Scan for the cell matching the given text and deliver its (x, y) coordinate at center. 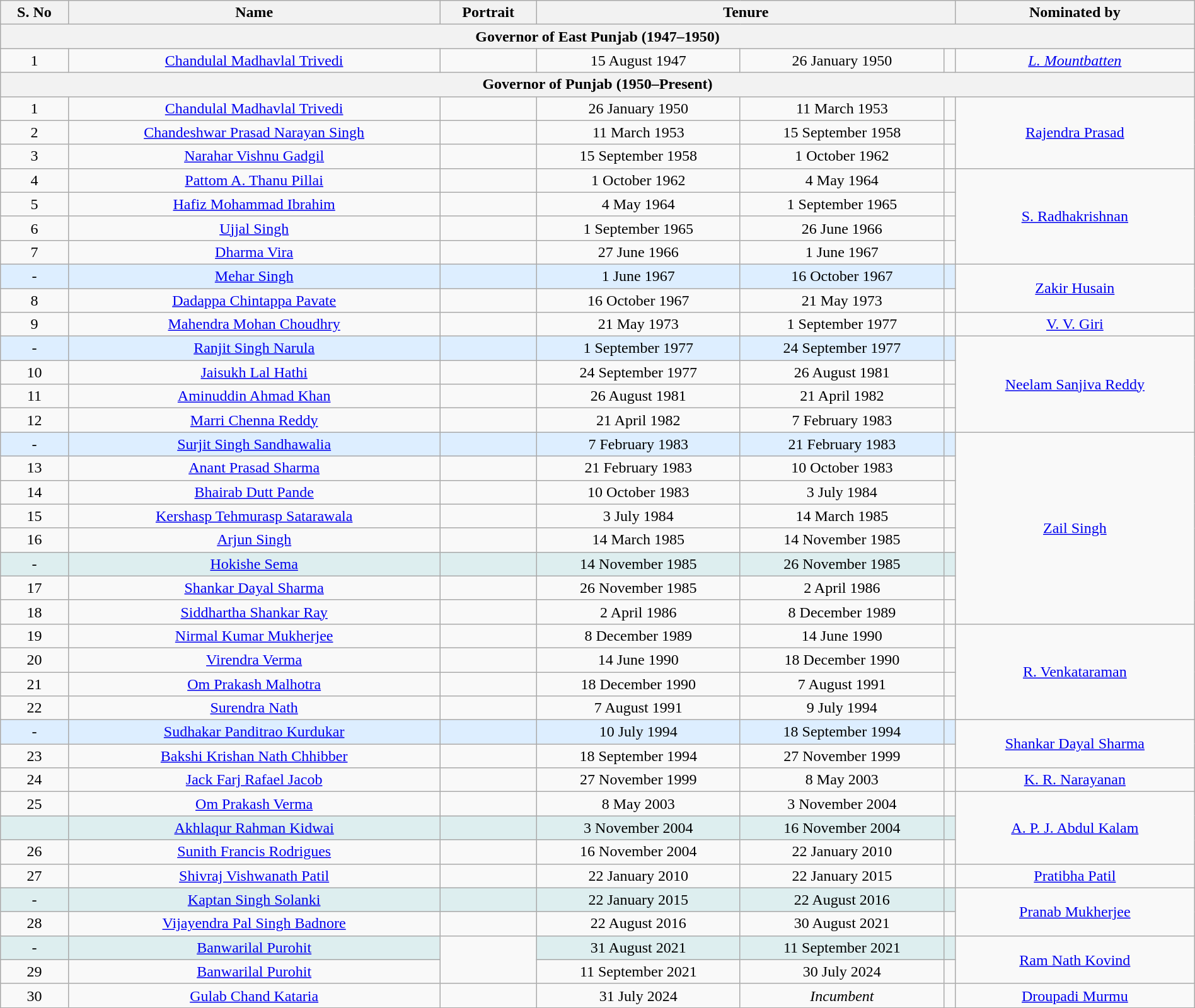
Hafiz Mohammad Ibrahim (254, 204)
13 (34, 468)
Virendra Verma (254, 660)
22 (34, 708)
Vijayendra Pal Singh Badnore (254, 924)
Pattom A. Thanu Pillai (254, 180)
A. P. J. Abdul Kalam (1075, 828)
Zail Singh (1075, 528)
Bakshi Krishan Nath Chhibber (254, 756)
Neelam Sanjiva Reddy (1075, 384)
Surendra Nath (254, 708)
24 (34, 780)
12 (34, 420)
25 (34, 804)
Arjun Singh (254, 540)
S. Radhakrishnan (1075, 216)
S. No (34, 13)
Incumbent (842, 995)
Nominated by (1075, 13)
Narahar Vishnu Gadgil (254, 156)
30 August 2021 (842, 924)
Bhairab Dutt Pande (254, 492)
Chandeshwar Prasad Narayan Singh (254, 132)
Nirmal Kumar Mukherjee (254, 636)
19 (34, 636)
Anant Prasad Sharma (254, 468)
16 (34, 540)
29 (34, 971)
V. V. Giri (1075, 324)
Ranjit Singh Narula (254, 348)
20 (34, 660)
Dharma Vira (254, 252)
28 (34, 924)
26 June 1966 (842, 228)
Jack Farj Rafael Jacob (254, 780)
30 (34, 995)
Sunith Francis Rodrigues (254, 852)
27 (34, 876)
6 (34, 228)
7 (34, 252)
Surjit Singh Sandhawalia (254, 444)
Om Prakash Malhotra (254, 684)
5 (34, 204)
26 (34, 852)
31 August 2021 (638, 948)
14 (34, 492)
18 (34, 612)
27 June 1966 (638, 252)
8 (34, 301)
30 July 2024 (842, 971)
Ram Nath Kovind (1075, 959)
Siddhartha Shankar Ray (254, 612)
Hokishe Sema (254, 564)
L. Mountbatten (1075, 60)
21 (34, 684)
Aminuddin Ahmad Khan (254, 396)
Jaisukh Lal Hathi (254, 372)
9 July 1994 (842, 708)
15 August 1947 (638, 60)
10 July 1994 (638, 732)
23 (34, 756)
R. Venkataraman (1075, 672)
Ujjal Singh (254, 228)
Droupadi Murmu (1075, 995)
2 (34, 132)
Governor of Punjab (1950–Present) (597, 84)
Kershasp Tehmurasp Satarawala (254, 516)
Portrait (488, 13)
11 (34, 396)
9 (34, 324)
Om Prakash Verma (254, 804)
17 (34, 588)
Pratibha Patil (1075, 876)
Sudhakar Panditrao Kurdukar (254, 732)
K. R. Narayanan (1075, 780)
Mehar Singh (254, 276)
Rajendra Prasad (1075, 132)
Akhlaqur Rahman Kidwai (254, 828)
Shivraj Vishwanath Patil (254, 876)
Gulab Chand Kataria (254, 995)
31 July 2024 (638, 995)
Zakir Husain (1075, 288)
10 (34, 372)
Governor of East Punjab (1947–1950) (597, 37)
Mahendra Mohan Choudhry (254, 324)
Kaptan Singh Solanki (254, 900)
4 (34, 180)
3 (34, 156)
15 (34, 516)
Dadappa Chintappa Pavate (254, 301)
Marri Chenna Reddy (254, 420)
Pranab Mukherjee (1075, 912)
Tenure (746, 13)
Name (254, 13)
